Find where the given text appears and provide that cell's center as (x, y) coordinate. 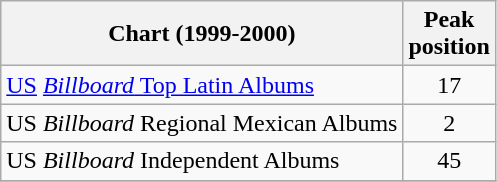
Chart (1999-2000) (202, 34)
17 (449, 85)
Peakposition (449, 34)
US Billboard Independent Albums (202, 161)
US Billboard Regional Mexican Albums (202, 123)
45 (449, 161)
2 (449, 123)
US Billboard Top Latin Albums (202, 85)
